Capture the cell that displays the provided text and extract its [X, Y] central coordinate. 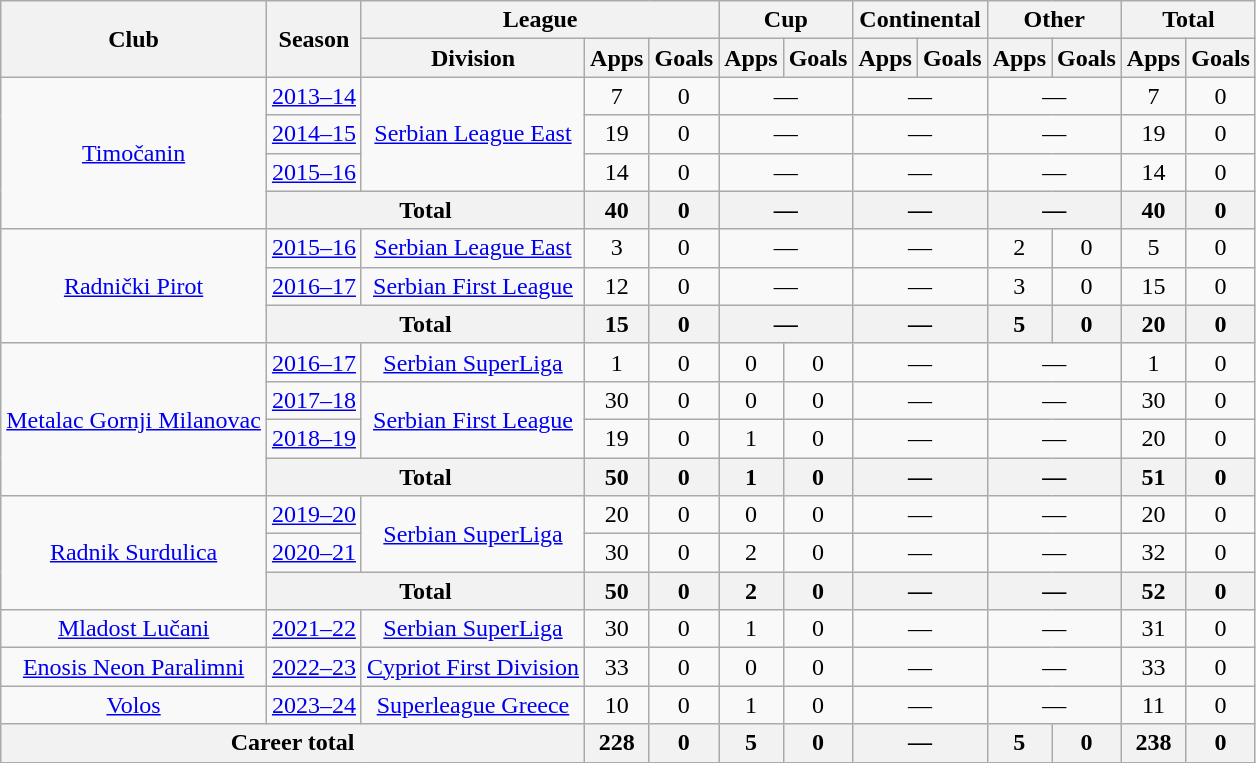
2021–22 [314, 629]
Division [472, 58]
2014–15 [314, 134]
Metalac Gornji Milanovac [134, 419]
10 [617, 705]
Cup [786, 20]
Other [1054, 20]
2022–23 [314, 667]
League [540, 20]
Enosis Neon Paralimni [134, 667]
11 [1153, 705]
2023–24 [314, 705]
Season [314, 39]
2020–21 [314, 553]
12 [617, 286]
52 [1153, 591]
Continental [920, 20]
Radnik Surdulica [134, 553]
32 [1153, 553]
31 [1153, 629]
Club [134, 39]
Mladost Lučani [134, 629]
Superleague Greece [472, 705]
Cypriot First Division [472, 667]
Career total [293, 743]
2013–14 [314, 96]
2018–19 [314, 438]
51 [1153, 477]
Timočanin [134, 153]
238 [1153, 743]
Volos [134, 705]
2019–20 [314, 515]
228 [617, 743]
2017–18 [314, 400]
Radnički Pirot [134, 286]
